Extract the [x, y] coordinate from the center of the cell holding the provided text.  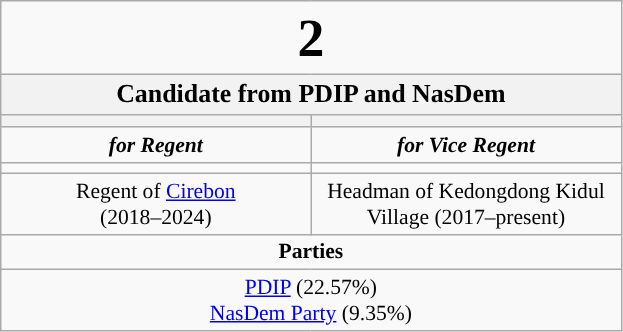
for Regent [156, 146]
Candidate from PDIP and NasDem [311, 94]
Parties [311, 252]
for Vice Regent [466, 146]
PDIP (22.57%)NasDem Party (9.35%) [311, 300]
2 [311, 38]
Regent of Cirebon(2018–2024) [156, 204]
Headman of Kedongdong Kidul Village (2017–present) [466, 204]
